From the cell containing the given text, extract its center point as [x, y] coordinate. 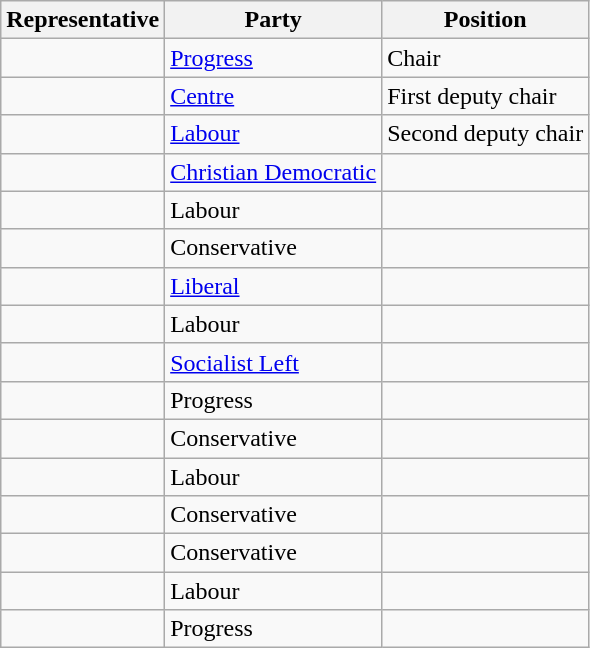
Socialist Left [274, 362]
Party [274, 20]
Liberal [274, 286]
Second deputy chair [486, 134]
Chair [486, 58]
Position [486, 20]
Christian Democratic [274, 172]
Centre [274, 96]
Representative [83, 20]
First deputy chair [486, 96]
